From the cell containing the given text, extract its center point as [X, Y] coordinate. 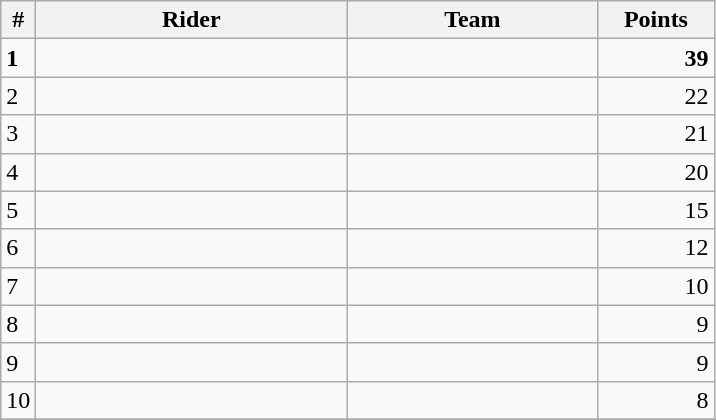
Rider [192, 20]
3 [18, 134]
21 [656, 134]
# [18, 20]
15 [656, 210]
20 [656, 172]
6 [18, 248]
22 [656, 96]
12 [656, 248]
39 [656, 58]
5 [18, 210]
2 [18, 96]
7 [18, 286]
4 [18, 172]
Team [472, 20]
1 [18, 58]
Points [656, 20]
